Extract the (X, Y) coordinate from the center of the cell holding the provided text.  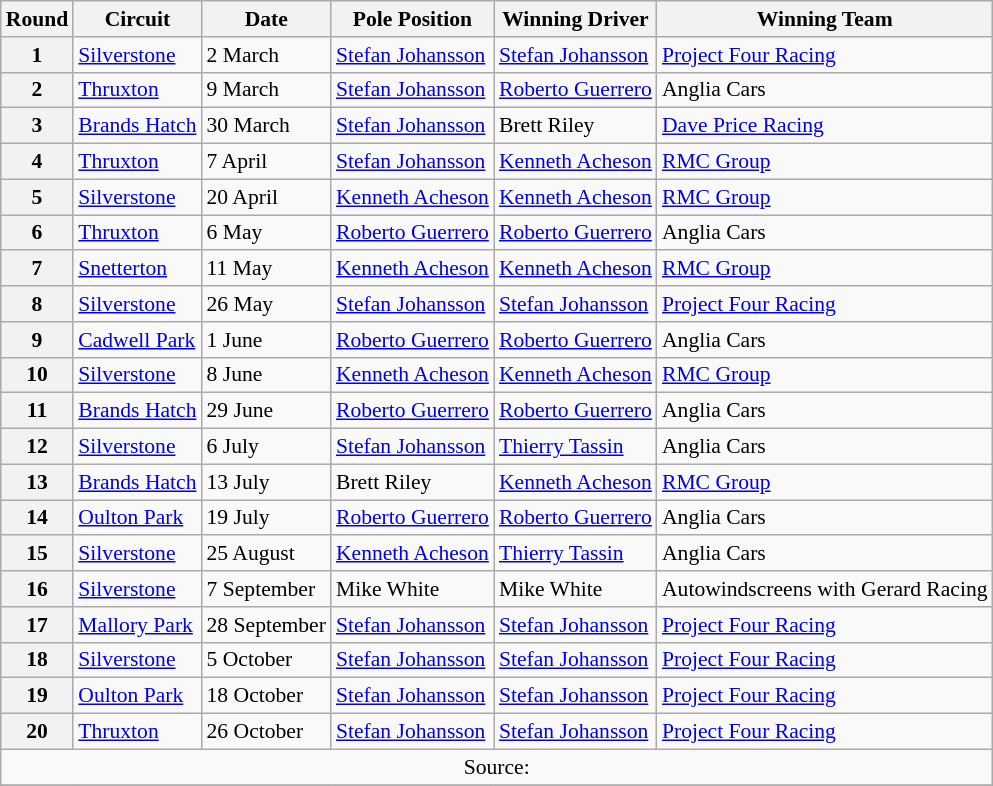
Round (38, 19)
Date (266, 19)
9 (38, 340)
2 (38, 90)
Winning Driver (576, 19)
25 August (266, 554)
Winning Team (825, 19)
2 March (266, 55)
26 October (266, 732)
12 (38, 447)
20 April (266, 197)
26 May (266, 304)
15 (38, 554)
18 October (266, 696)
7 April (266, 162)
6 May (266, 233)
Pole Position (412, 19)
20 (38, 732)
11 May (266, 269)
Autowindscreens with Gerard Racing (825, 589)
1 June (266, 340)
13 July (266, 482)
3 (38, 126)
19 (38, 696)
6 July (266, 447)
5 (38, 197)
6 (38, 233)
7 September (266, 589)
9 March (266, 90)
18 (38, 660)
Mallory Park (137, 625)
7 (38, 269)
Circuit (137, 19)
28 September (266, 625)
Dave Price Racing (825, 126)
16 (38, 589)
Source: (497, 767)
5 October (266, 660)
14 (38, 518)
11 (38, 411)
Snetterton (137, 269)
29 June (266, 411)
4 (38, 162)
30 March (266, 126)
8 (38, 304)
1 (38, 55)
Cadwell Park (137, 340)
10 (38, 375)
13 (38, 482)
8 June (266, 375)
17 (38, 625)
19 July (266, 518)
